Return [x, y] of the center of cell containing provided text 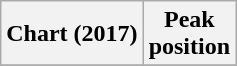
Chart (2017) [72, 34]
Peakposition [189, 34]
